Return [X, Y] of the center of cell containing provided text 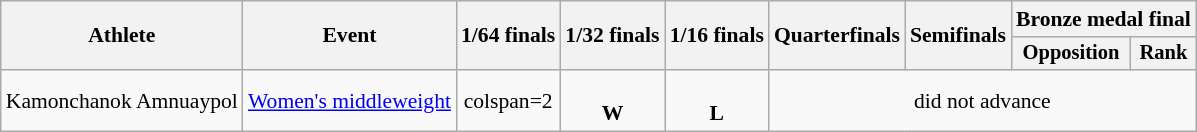
1/32 finals [612, 36]
W [612, 100]
L [717, 100]
Quarterfinals [837, 36]
Kamonchanok Amnuaypol [122, 100]
Event [350, 36]
did not advance [982, 100]
Athlete [122, 36]
Rank [1164, 54]
1/64 finals [508, 36]
colspan=2 [508, 100]
Bronze medal final [1104, 19]
Women's middleweight [350, 100]
Opposition [1071, 54]
Semifinals [958, 36]
1/16 finals [717, 36]
